Return [X, Y] of the center of cell containing provided text 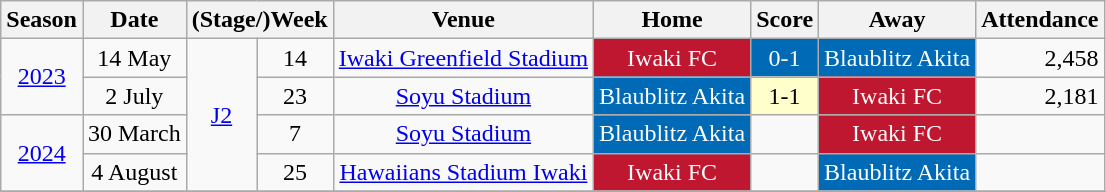
Away [898, 20]
Hawaiians Stadium Iwaki [463, 172]
(Stage/)Week [260, 20]
Date [134, 20]
14 May [134, 58]
7 [295, 134]
Attendance [1040, 20]
Venue [463, 20]
0-1 [785, 58]
2 July [134, 96]
2024 [42, 153]
25 [295, 172]
J2 [222, 115]
2,458 [1040, 58]
1-1 [785, 96]
2,181 [1040, 96]
Season [42, 20]
30 March [134, 134]
14 [295, 58]
2023 [42, 77]
Iwaki Greenfield Stadium [463, 58]
Score [785, 20]
23 [295, 96]
Home [672, 20]
4 August [134, 172]
